Detect which cell encompasses the target text, then output its (x, y) center coordinate. 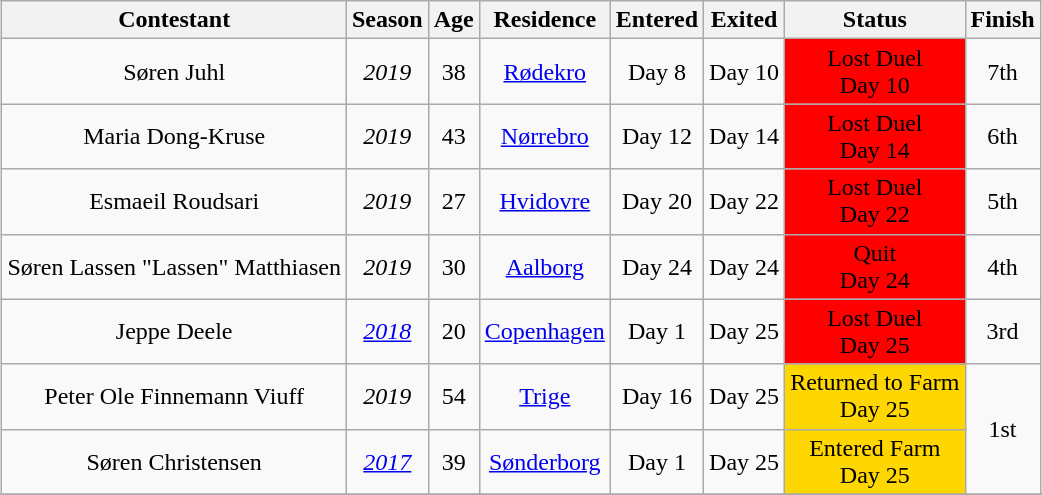
Day 22 (744, 202)
Maria Dong-Kruse (174, 136)
Søren Lassen "Lassen" Matthiasen (174, 266)
3rd (1002, 332)
Lost DuelDay 25 (875, 332)
Age (454, 20)
Day 8 (656, 72)
30 (454, 266)
Sønderborg (544, 462)
Exited (744, 20)
Day 10 (744, 72)
Contestant (174, 20)
Entered (656, 20)
Nørrebro (544, 136)
Jeppe Deele (174, 332)
Lost DuelDay 14 (875, 136)
Entered FarmDay 25 (875, 462)
Season (387, 20)
Status (875, 20)
Returned to FarmDay 25 (875, 396)
Finish (1002, 20)
Residence (544, 20)
6th (1002, 136)
Rødekro (544, 72)
54 (454, 396)
5th (1002, 202)
38 (454, 72)
7th (1002, 72)
Copenhagen (544, 332)
Peter Ole Finnemann Viuff (174, 396)
Lost DuelDay 22 (875, 202)
Hvidovre (544, 202)
27 (454, 202)
Day 14 (744, 136)
Lost DuelDay 10 (875, 72)
4th (1002, 266)
Day 16 (656, 396)
Søren Christensen (174, 462)
Trige (544, 396)
1st (1002, 429)
2018 (387, 332)
Søren Juhl (174, 72)
43 (454, 136)
20 (454, 332)
Aalborg (544, 266)
Day 12 (656, 136)
Day 20 (656, 202)
39 (454, 462)
Esmaeil Roudsari (174, 202)
QuitDay 24 (875, 266)
2017 (387, 462)
